Find where the given text appears and provide that cell's center as [x, y] coordinate. 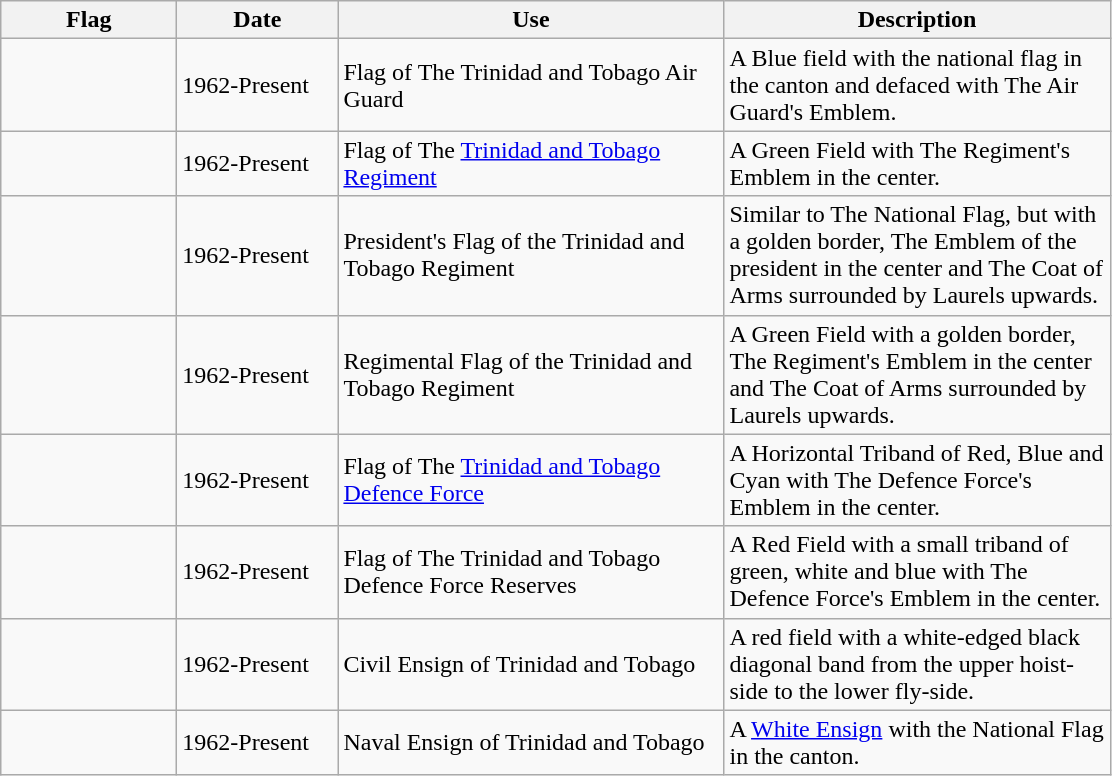
A Blue field with the national flag in the canton and defaced with The Air Guard's Emblem. [917, 85]
A Red Field with a small triband of green, white and blue with The Defence Force's Emblem in the center. [917, 572]
Similar to The National Flag, but with a golden border, The Emblem of the president in the center and The Coat of Arms surrounded by Laurels upwards. [917, 256]
President's Flag of the Trinidad and Tobago Regiment [531, 256]
Flag [89, 20]
Description [917, 20]
A White Ensign with the National Flag in the canton. [917, 742]
A Green Field with The Regiment's Emblem in the center. [917, 164]
A red field with a white-edged black diagonal band from the upper hoist-side to the lower fly-side. [917, 664]
Civil Ensign of Trinidad and Tobago [531, 664]
Date [258, 20]
Naval Ensign of Trinidad and Tobago [531, 742]
Flag of The Trinidad and Tobago Air Guard [531, 85]
Regimental Flag of the Trinidad and Tobago Regiment [531, 374]
Flag of The Trinidad and Tobago Defence Force Reserves [531, 572]
Flag of The Trinidad and Tobago Regiment [531, 164]
Use [531, 20]
Flag of The Trinidad and Tobago Defence Force [531, 480]
A Horizontal Triband of Red, Blue and Cyan with The Defence Force's Emblem in the center. [917, 480]
A Green Field with a golden border, The Regiment's Emblem in the center and The Coat of Arms surrounded by Laurels upwards. [917, 374]
